For the text-containing cell, return its midpoint in (X, Y) coordinate format. 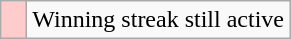
Winning streak still active (158, 20)
